Detect which cell encompasses the target text, then output its [X, Y] center coordinate. 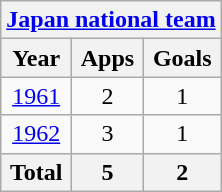
1962 [36, 134]
Goals [182, 58]
3 [108, 134]
Apps [108, 58]
Year [36, 58]
1961 [36, 96]
Total [36, 172]
5 [108, 172]
Japan national team [111, 20]
